Determine the (X, Y) coordinate at the center of the cell enclosing the given text.  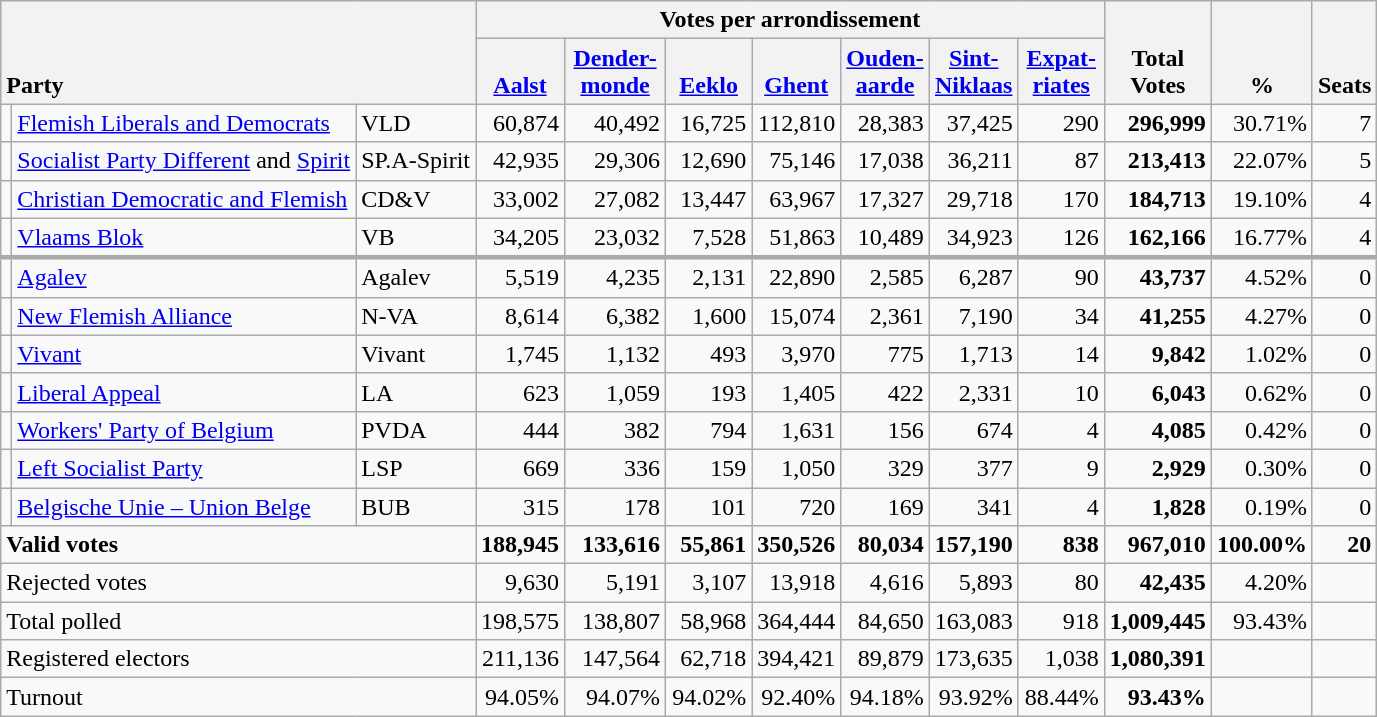
444 (520, 430)
VB (416, 238)
88.44% (1061, 697)
Ghent (796, 72)
9,842 (1158, 354)
13,447 (709, 199)
30.71% (1262, 123)
% (1262, 52)
13,918 (796, 583)
163,083 (974, 621)
838 (1061, 545)
Valid votes (238, 545)
1,405 (796, 392)
5 (1344, 161)
720 (796, 507)
213,413 (1158, 161)
4,235 (616, 278)
Seats (1344, 52)
Votes per arrondissement (790, 20)
Sint-Niklaas (974, 72)
1,745 (520, 354)
341 (974, 507)
173,635 (974, 659)
92.40% (796, 697)
63,967 (796, 199)
SP.A-Spirit (416, 161)
1,038 (1061, 659)
Party (238, 52)
0.62% (1262, 392)
Turnout (238, 697)
75,146 (796, 161)
1,828 (1158, 507)
184,713 (1158, 199)
967,010 (1158, 545)
New Flemish Alliance (184, 316)
6,043 (1158, 392)
211,136 (520, 659)
1,080,391 (1158, 659)
34 (1061, 316)
43,737 (1158, 278)
2,361 (885, 316)
33,002 (520, 199)
10,489 (885, 238)
Left Socialist Party (184, 468)
40,492 (616, 123)
29,306 (616, 161)
133,616 (616, 545)
7,190 (974, 316)
493 (709, 354)
16.77% (1262, 238)
Expat- riates (1061, 72)
LA (416, 392)
1,600 (709, 316)
1,631 (796, 430)
10 (1061, 392)
101 (709, 507)
Total Votes (1158, 52)
PVDA (416, 430)
198,575 (520, 621)
178 (616, 507)
169 (885, 507)
350,526 (796, 545)
87 (1061, 161)
36,211 (974, 161)
90 (1061, 278)
290 (1061, 123)
Socialist Party Different and Spirit (184, 161)
94.07% (616, 697)
1,132 (616, 354)
51,863 (796, 238)
0.19% (1262, 507)
20 (1344, 545)
17,327 (885, 199)
6,287 (974, 278)
2,331 (974, 392)
34,205 (520, 238)
7 (1344, 123)
17,038 (885, 161)
Belgische Unie – Union Belge (184, 507)
329 (885, 468)
94.18% (885, 697)
1,050 (796, 468)
9 (1061, 468)
138,807 (616, 621)
Workers' Party of Belgium (184, 430)
Dender- monde (616, 72)
1,009,445 (1158, 621)
315 (520, 507)
84,650 (885, 621)
19.10% (1262, 199)
8,614 (520, 316)
Registered electors (238, 659)
394,421 (796, 659)
80 (1061, 583)
2,929 (1158, 468)
28,383 (885, 123)
Vlaams Blok (184, 238)
159 (709, 468)
775 (885, 354)
188,945 (520, 545)
Aalst (520, 72)
669 (520, 468)
29,718 (974, 199)
5,191 (616, 583)
37,425 (974, 123)
422 (885, 392)
22,890 (796, 278)
4,085 (1158, 430)
147,564 (616, 659)
58,968 (709, 621)
34,923 (974, 238)
12,690 (709, 161)
CD&V (416, 199)
93.92% (974, 697)
14 (1061, 354)
Christian Democratic and Flemish (184, 199)
112,810 (796, 123)
336 (616, 468)
1,059 (616, 392)
6,382 (616, 316)
382 (616, 430)
3,107 (709, 583)
1,713 (974, 354)
3,970 (796, 354)
15,074 (796, 316)
Total polled (238, 621)
2,131 (709, 278)
16,725 (709, 123)
4.27% (1262, 316)
94.02% (709, 697)
62,718 (709, 659)
5,519 (520, 278)
9,630 (520, 583)
126 (1061, 238)
377 (974, 468)
918 (1061, 621)
23,032 (616, 238)
4.20% (1262, 583)
89,879 (885, 659)
Ouden- aarde (885, 72)
VLD (416, 123)
N-VA (416, 316)
7,528 (709, 238)
100.00% (1262, 545)
0.30% (1262, 468)
2,585 (885, 278)
22.07% (1262, 161)
42,435 (1158, 583)
193 (709, 392)
4.52% (1262, 278)
94.05% (520, 697)
674 (974, 430)
364,444 (796, 621)
4,616 (885, 583)
0.42% (1262, 430)
156 (885, 430)
Liberal Appeal (184, 392)
296,999 (1158, 123)
1.02% (1262, 354)
170 (1061, 199)
Rejected votes (238, 583)
27,082 (616, 199)
162,166 (1158, 238)
80,034 (885, 545)
Eeklo (709, 72)
LSP (416, 468)
Flemish Liberals and Democrats (184, 123)
157,190 (974, 545)
623 (520, 392)
42,935 (520, 161)
60,874 (520, 123)
BUB (416, 507)
55,861 (709, 545)
794 (709, 430)
5,893 (974, 583)
41,255 (1158, 316)
